Capture the cell that displays the provided text and extract its (X, Y) central coordinate. 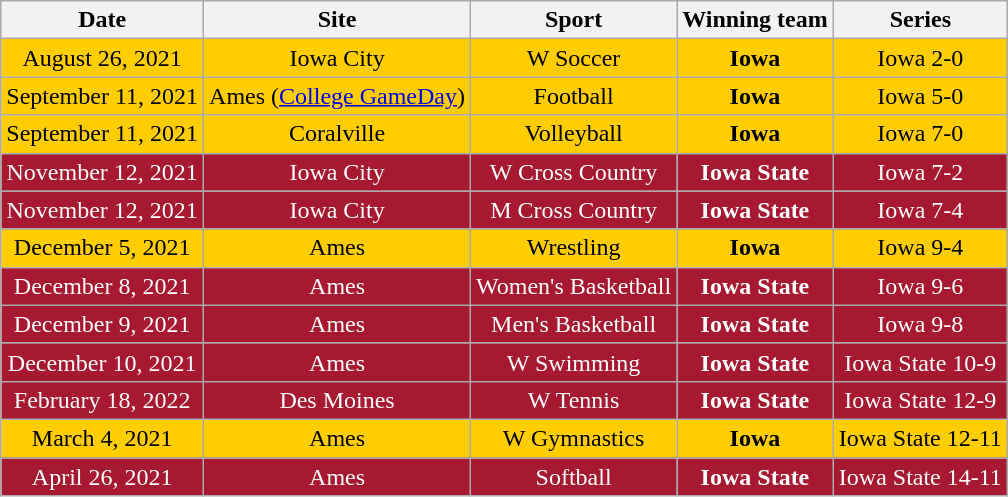
February 18, 2022 (102, 400)
August 26, 2021 (102, 58)
Date (102, 20)
Iowa State 14-11 (920, 477)
Iowa 7-2 (920, 172)
W Soccer (574, 58)
March 4, 2021 (102, 438)
Football (574, 96)
Iowa 5-0 (920, 96)
April 26, 2021 (102, 477)
Site (338, 20)
December 5, 2021 (102, 248)
Iowa 7-4 (920, 210)
Volleyball (574, 134)
Iowa 9-6 (920, 286)
M Cross Country (574, 210)
Iowa 2-0 (920, 58)
Iowa 9-8 (920, 324)
Wrestling (574, 248)
Iowa State 10-9 (920, 362)
December 9, 2021 (102, 324)
Iowa State 12-9 (920, 400)
Series (920, 20)
Iowa 9-4 (920, 248)
W Swimming (574, 362)
Sport (574, 20)
Des Moines (338, 400)
Softball (574, 477)
Ames (College GameDay) (338, 96)
Women's Basketball (574, 286)
Winning team (756, 20)
Men's Basketball (574, 324)
W Gymnastics (574, 438)
December 8, 2021 (102, 286)
W Tennis (574, 400)
Iowa State 12-11 (920, 438)
December 10, 2021 (102, 362)
Iowa 7-0 (920, 134)
W Cross Country (574, 172)
Coralville (338, 134)
